Find where the given text appears and provide that cell's center as [X, Y] coordinate. 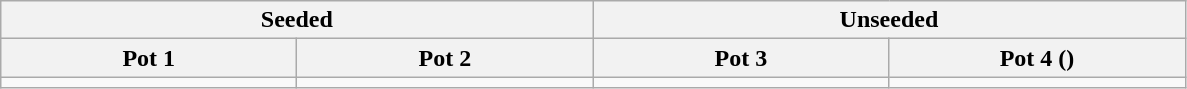
Unseeded [889, 20]
Pot 4 () [1037, 58]
Seeded [297, 20]
Pot 3 [741, 58]
Pot 2 [445, 58]
Pot 1 [149, 58]
